Provide the (X, Y) coordinate of the cell's center where the given text is located.  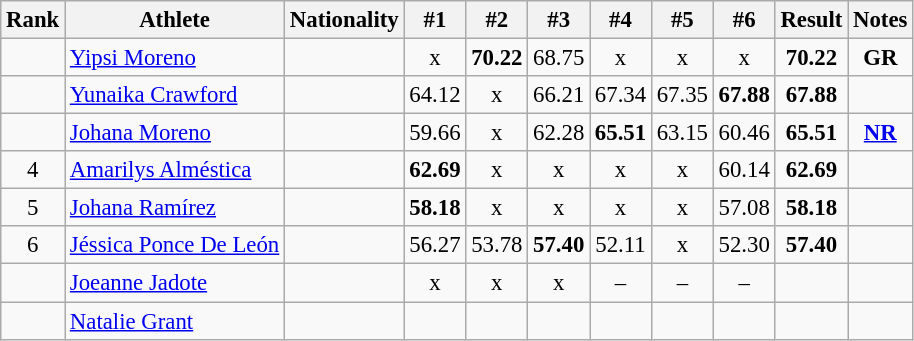
#6 (744, 20)
52.30 (744, 245)
Yipsi Moreno (175, 58)
Amarilys Alméstica (175, 170)
60.46 (744, 133)
Joeanne Jadote (175, 283)
56.27 (435, 245)
63.15 (682, 133)
64.12 (435, 95)
67.34 (621, 95)
Natalie Grant (175, 321)
Johana Moreno (175, 133)
NR (880, 133)
Athlete (175, 20)
#5 (682, 20)
5 (33, 208)
62.28 (559, 133)
Nationality (344, 20)
53.78 (497, 245)
#2 (497, 20)
67.35 (682, 95)
Johana Ramírez (175, 208)
60.14 (744, 170)
#1 (435, 20)
Notes (880, 20)
4 (33, 170)
Rank (33, 20)
#4 (621, 20)
Jéssica Ponce De León (175, 245)
68.75 (559, 58)
Result (812, 20)
52.11 (621, 245)
66.21 (559, 95)
Yunaika Crawford (175, 95)
57.08 (744, 208)
6 (33, 245)
GR (880, 58)
#3 (559, 20)
59.66 (435, 133)
